From the cell containing the given text, extract its center point as (X, Y) coordinate. 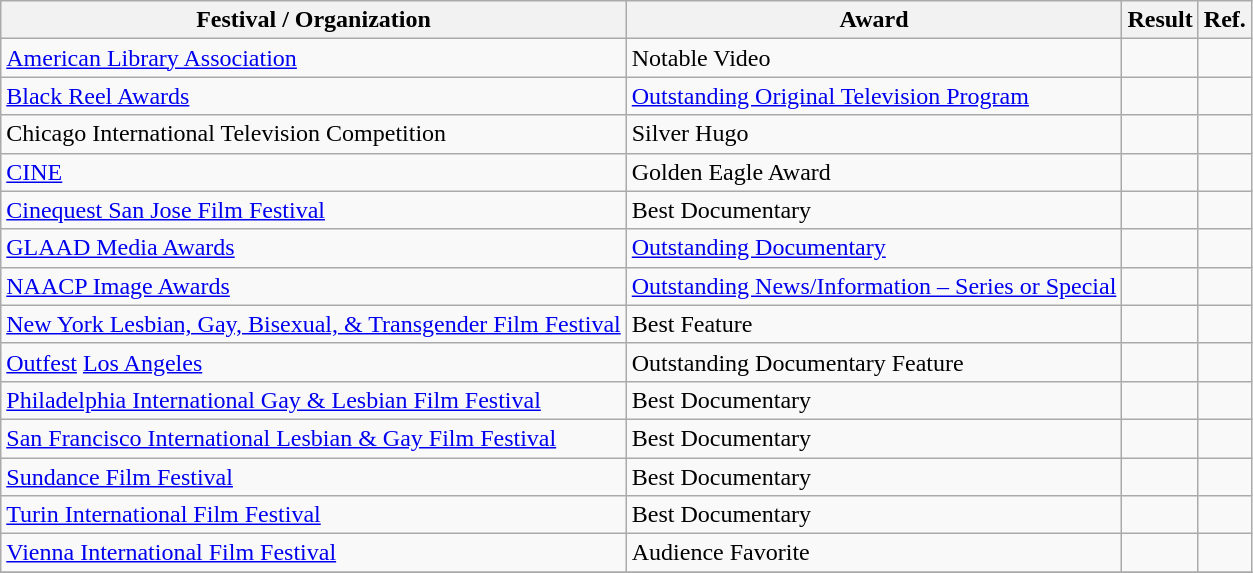
Vienna International Film Festival (314, 553)
Notable Video (874, 58)
Best Feature (874, 324)
Festival / Organization (314, 20)
Sundance Film Festival (314, 477)
Award (874, 20)
Outstanding News/Information – Series or Special (874, 286)
Audience Favorite (874, 553)
Outfest Los Angeles (314, 362)
Turin International Film Festival (314, 515)
Golden Eagle Award (874, 172)
Cinequest San Jose Film Festival (314, 210)
Silver Hugo (874, 134)
Ref. (1224, 20)
New York Lesbian, Gay, Bisexual, & Transgender Film Festival (314, 324)
GLAAD Media Awards (314, 248)
Outstanding Original Television Program (874, 96)
Black Reel Awards (314, 96)
San Francisco International Lesbian & Gay Film Festival (314, 438)
Outstanding Documentary (874, 248)
Chicago International Television Competition (314, 134)
NAACP Image Awards (314, 286)
CINE (314, 172)
American Library Association (314, 58)
Philadelphia International Gay & Lesbian Film Festival (314, 400)
Outstanding Documentary Feature (874, 362)
Result (1160, 20)
